For the text-containing cell, return its midpoint in [X, Y] coordinate format. 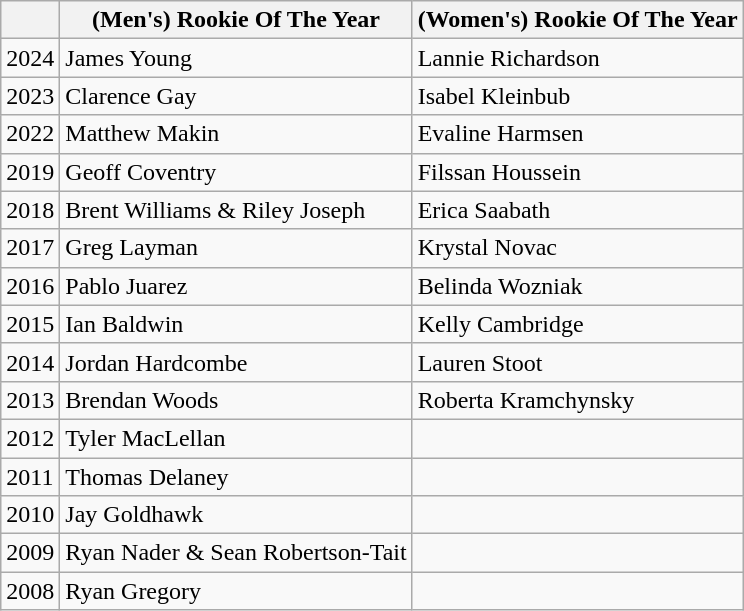
2011 [30, 477]
Erica Saabath [578, 210]
2017 [30, 248]
Tyler MacLellan [236, 438]
2019 [30, 172]
2008 [30, 591]
Greg Layman [236, 248]
Pablo Juarez [236, 286]
James Young [236, 58]
Isabel Kleinbub [578, 96]
Brendan Woods [236, 400]
Jordan Hardcombe [236, 362]
Ryan Gregory [236, 591]
Lannie Richardson [578, 58]
Jay Goldhawk [236, 515]
Matthew Makin [236, 134]
Brent Williams & Riley Joseph [236, 210]
Filssan Houssein [578, 172]
2012 [30, 438]
2014 [30, 362]
2016 [30, 286]
Roberta Kramchynsky [578, 400]
2022 [30, 134]
(Men's) Rookie Of The Year [236, 20]
(Women's) Rookie Of The Year [578, 20]
Clarence Gay [236, 96]
2024 [30, 58]
2010 [30, 515]
2009 [30, 553]
Ian Baldwin [236, 324]
Belinda Wozniak [578, 286]
2023 [30, 96]
Krystal Novac [578, 248]
Lauren Stoot [578, 362]
Evaline Harmsen [578, 134]
Kelly Cambridge [578, 324]
Thomas Delaney [236, 477]
2018 [30, 210]
Ryan Nader & Sean Robertson-Tait [236, 553]
Geoff Coventry [236, 172]
2015 [30, 324]
2013 [30, 400]
